Identify which cell holds the provided text, then report its (x, y) central coordinate. 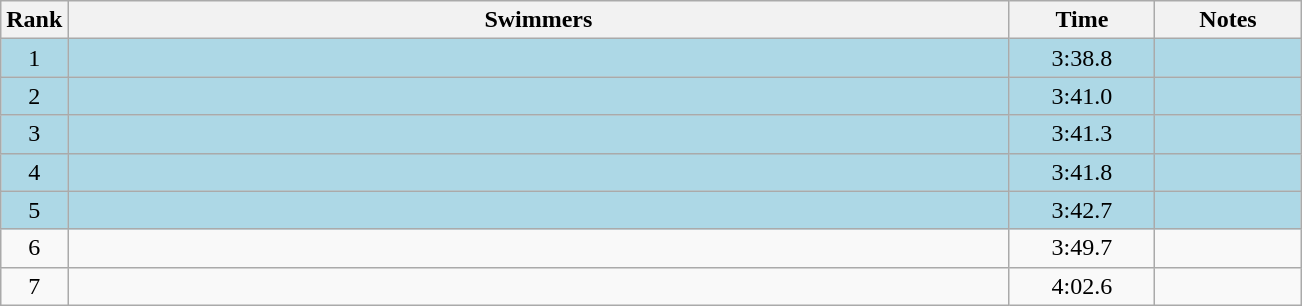
1 (34, 58)
7 (34, 286)
6 (34, 248)
3 (34, 134)
Notes (1228, 20)
3:41.0 (1082, 96)
4 (34, 172)
Time (1082, 20)
2 (34, 96)
3:41.8 (1082, 172)
3:41.3 (1082, 134)
5 (34, 210)
3:49.7 (1082, 248)
Swimmers (538, 20)
4:02.6 (1082, 286)
3:38.8 (1082, 58)
3:42.7 (1082, 210)
Rank (34, 20)
